Extract the (x, y) coordinate from the center of the cell holding the provided text.  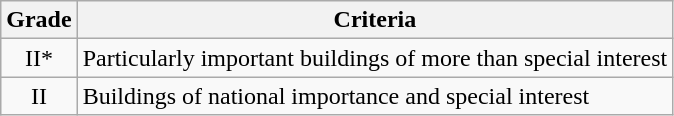
Grade (39, 20)
II (39, 96)
Buildings of national importance and special interest (375, 96)
II* (39, 58)
Criteria (375, 20)
Particularly important buildings of more than special interest (375, 58)
